Detect which cell encompasses the target text, then output its (X, Y) center coordinate. 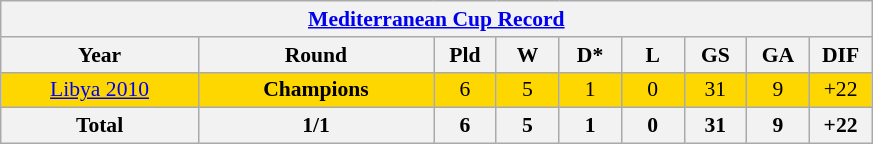
DIF (840, 55)
L (652, 55)
Pld (466, 55)
GS (716, 55)
Mediterranean Cup Record (436, 19)
1/1 (316, 126)
W (528, 55)
Year (100, 55)
Libya 2010 (100, 90)
Total (100, 126)
Champions (316, 90)
Round (316, 55)
GA (778, 55)
D* (590, 55)
